Determine the [X, Y] coordinate at the center of the cell enclosing the given text.  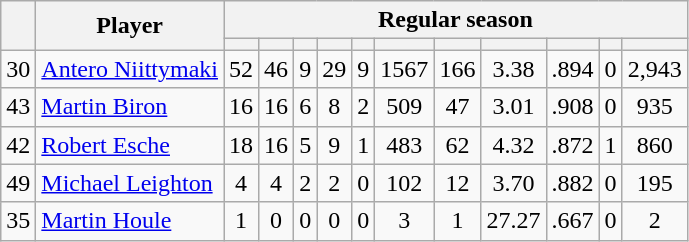
3 [404, 221]
Martin Houle [130, 221]
166 [458, 69]
8 [334, 107]
Antero Niittymaki [130, 69]
Regular season [456, 20]
Martin Biron [130, 107]
.908 [572, 107]
.872 [572, 145]
.882 [572, 183]
4.32 [514, 145]
483 [404, 145]
509 [404, 107]
.667 [572, 221]
Robert Esche [130, 145]
30 [18, 69]
1567 [404, 69]
860 [654, 145]
42 [18, 145]
35 [18, 221]
47 [458, 107]
Michael Leighton [130, 183]
3.70 [514, 183]
52 [242, 69]
5 [306, 145]
12 [458, 183]
195 [654, 183]
43 [18, 107]
29 [334, 69]
102 [404, 183]
2,943 [654, 69]
.894 [572, 69]
46 [276, 69]
3.01 [514, 107]
6 [306, 107]
935 [654, 107]
Player [130, 26]
62 [458, 145]
3.38 [514, 69]
49 [18, 183]
18 [242, 145]
27.27 [514, 221]
